Output the (x, y) coordinate of the center of the cell containing the given text.  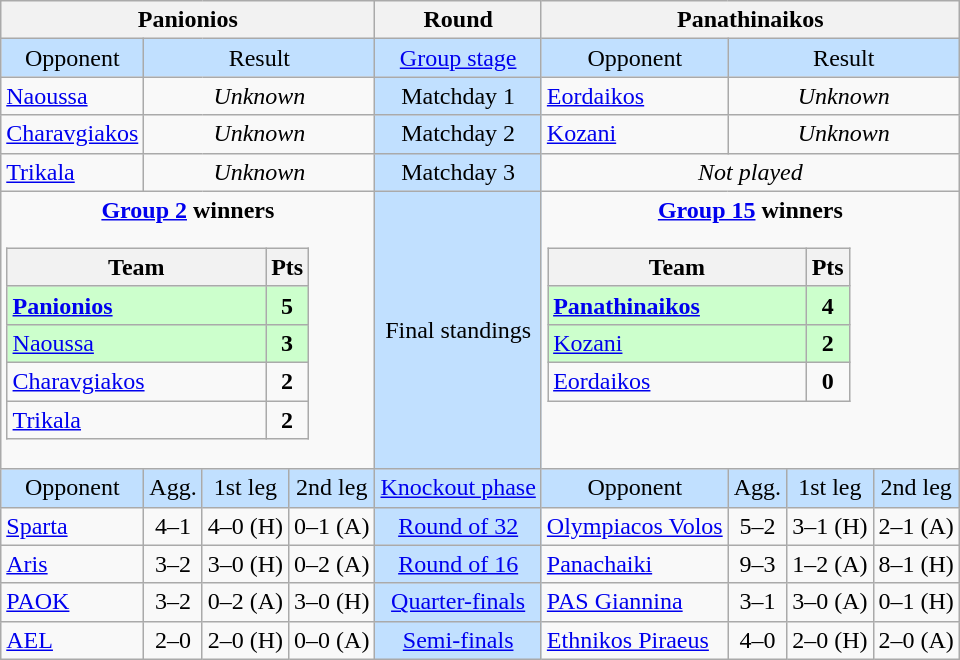
5–2 (757, 526)
0 (828, 382)
Final standings (458, 330)
0–1 (H) (916, 602)
2–1 (A) (916, 526)
Matchday 2 (458, 134)
4–0 (H) (245, 526)
4 (828, 305)
Sparta (72, 526)
0–0 (A) (332, 640)
4–1 (173, 526)
Olympiacos Volos (634, 526)
4–0 (757, 640)
1–2 (A) (830, 564)
Semi-finals (458, 640)
Not played (750, 172)
PAS Giannina (634, 602)
Group 15 winners Team Pts Panathinaikos 4 Kozani 2 Eordaikos 0 (750, 330)
Matchday 3 (458, 172)
3 (288, 343)
Quarter-finals (458, 602)
3–0 (A) (830, 602)
Panachaiki (634, 564)
Round (458, 20)
Group stage (458, 58)
3–1 (H) (830, 526)
8–1 (H) (916, 564)
Round of 16 (458, 564)
Round of 32 (458, 526)
Knockout phase (458, 488)
2–0 (173, 640)
Aris (72, 564)
2–0 (A) (916, 640)
Matchday 1 (458, 96)
PAOK (72, 602)
0–1 (A) (332, 526)
Group 2 winners Team Pts Panionios 5 Naoussa 3 Charavgiakos 2 Trikala 2 (188, 330)
9–3 (757, 564)
Ethnikos Piraeus (634, 640)
3–1 (757, 602)
5 (288, 305)
AEL (72, 640)
